Find where the given text appears and provide that cell's center as (X, Y) coordinate. 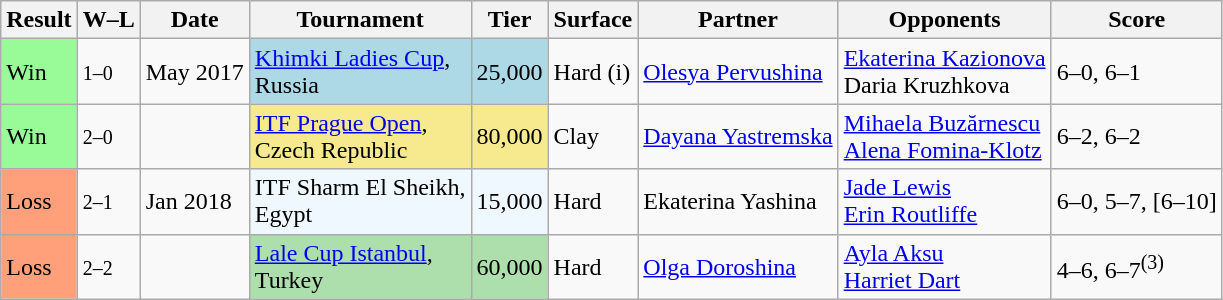
W–L (108, 20)
25,000 (510, 72)
Surface (593, 20)
2–0 (108, 136)
Clay (593, 136)
Jade Lewis Erin Routliffe (944, 202)
Khimki Ladies Cup, Russia (360, 72)
Score (1136, 20)
Date (194, 20)
2–2 (108, 266)
May 2017 (194, 72)
4–6, 6–7(3) (1136, 266)
Tier (510, 20)
Opponents (944, 20)
1–0 (108, 72)
Mihaela Buzărnescu Alena Fomina-Klotz (944, 136)
15,000 (510, 202)
6–2, 6–2 (1136, 136)
6–0, 5–7, [6–10] (1136, 202)
Tournament (360, 20)
60,000 (510, 266)
Ekaterina Kazionova Daria Kruzhkova (944, 72)
ITF Sharm El Sheikh, Egypt (360, 202)
2–1 (108, 202)
Partner (738, 20)
Hard (i) (593, 72)
Result (39, 20)
ITF Prague Open, Czech Republic (360, 136)
6–0, 6–1 (1136, 72)
Jan 2018 (194, 202)
Olga Doroshina (738, 266)
Ayla Aksu Harriet Dart (944, 266)
Olesya Pervushina (738, 72)
Ekaterina Yashina (738, 202)
Lale Cup Istanbul, Turkey (360, 266)
Dayana Yastremska (738, 136)
80,000 (510, 136)
